Return [X, Y] of the center of cell containing provided text 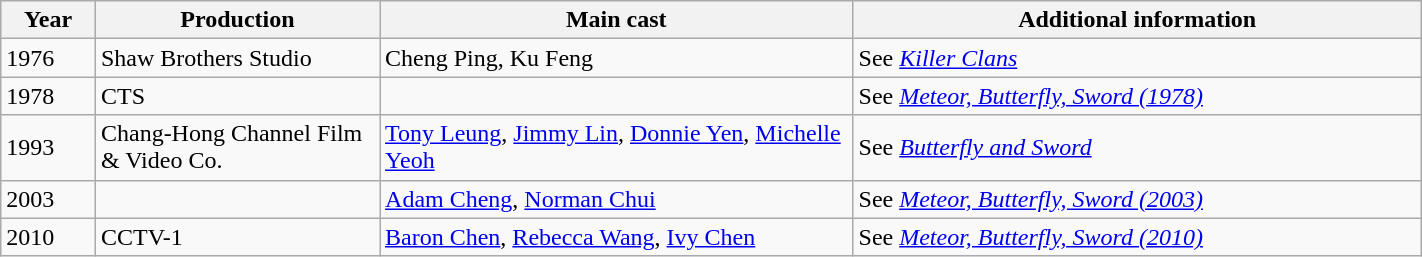
Main cast [617, 20]
Chang-Hong Channel Film & Video Co. [237, 148]
1978 [48, 96]
Production [237, 20]
Adam Cheng, Norman Chui [617, 199]
Shaw Brothers Studio [237, 58]
Cheng Ping, Ku Feng [617, 58]
2003 [48, 199]
Tony Leung, Jimmy Lin, Donnie Yen, Michelle Yeoh [617, 148]
1993 [48, 148]
See Meteor, Butterfly, Sword (2010) [1137, 237]
See Meteor, Butterfly, Sword (1978) [1137, 96]
See Killer Clans [1137, 58]
Baron Chen, Rebecca Wang, Ivy Chen [617, 237]
1976 [48, 58]
2010 [48, 237]
Additional information [1137, 20]
CCTV-1 [237, 237]
See Butterfly and Sword [1137, 148]
Year [48, 20]
See Meteor, Butterfly, Sword (2003) [1137, 199]
CTS [237, 96]
